Find where the given text appears and provide that cell's center as [x, y] coordinate. 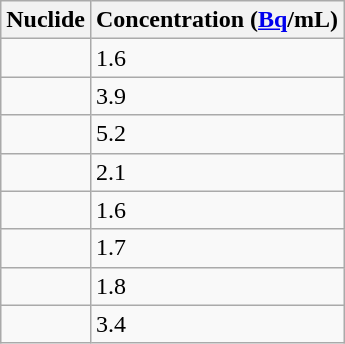
3.9 [216, 96]
1.7 [216, 248]
1.8 [216, 286]
5.2 [216, 134]
2.1 [216, 172]
Nuclide [46, 20]
Concentration (Bq/mL) [216, 20]
3.4 [216, 324]
